Locate the cell with the specified text and output its (X, Y) center coordinate. 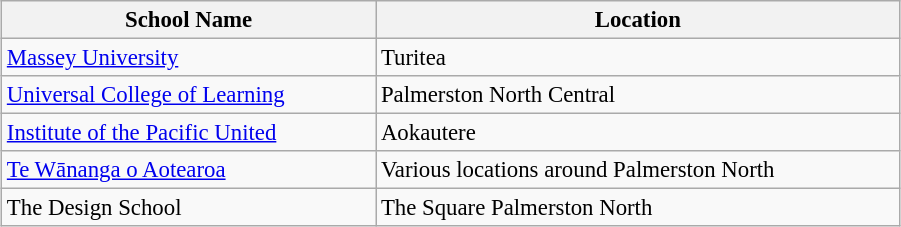
The Design School (189, 208)
Palmerston North Central (638, 95)
Massey University (189, 57)
Institute of the Pacific United (189, 133)
Universal College of Learning (189, 95)
Location (638, 20)
Te Wānanga o Aotearoa (189, 170)
School Name (189, 20)
Turitea (638, 57)
Aokautere (638, 133)
Various locations around Palmerston North (638, 170)
The Square Palmerston North (638, 208)
